For the text-containing cell, return its midpoint in (x, y) coordinate format. 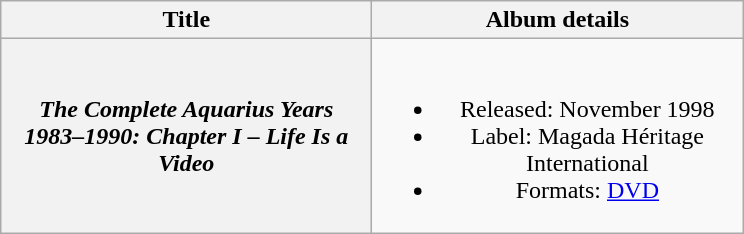
Released: November 1998Label: Magada Héritage InternationalFormats: DVD (558, 136)
Album details (558, 20)
Title (186, 20)
The Complete Aquarius Years 1983–1990: Chapter I – Life Is a Video (186, 136)
